Detect which cell encompasses the target text, then output its [x, y] center coordinate. 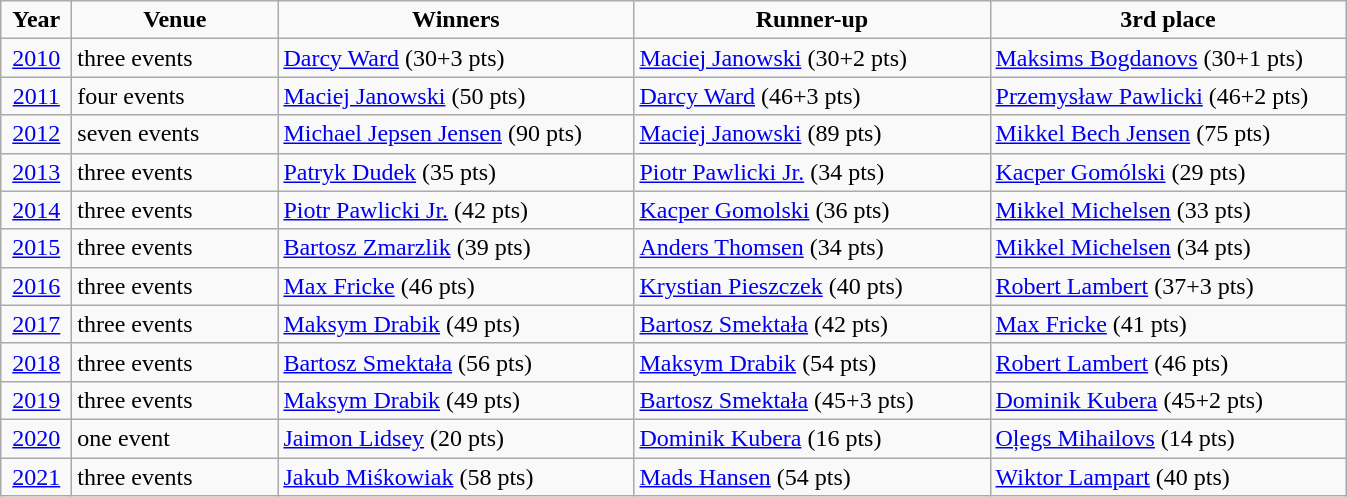
seven events [175, 134]
Oļegs Mihailovs (14 pts) [1168, 438]
Bartosz Smektała (56 pts) [456, 362]
Maciej Janowski (30+2 pts) [812, 58]
3rd place [1168, 20]
Wiktor Lampart (40 pts) [1168, 477]
Kacper Gomolski (36 pts) [812, 210]
2020 [36, 438]
Maciej Janowski (50 pts) [456, 96]
2019 [36, 400]
Runner-up [812, 20]
Robert Lambert (46 pts) [1168, 362]
Darcy Ward (46+3 pts) [812, 96]
2016 [36, 286]
Year [36, 20]
2013 [36, 172]
Maksims Bogdanovs (30+1 pts) [1168, 58]
Dominik Kubera (45+2 pts) [1168, 400]
Darcy Ward (30+3 pts) [456, 58]
Jaimon Lidsey (20 pts) [456, 438]
Bartosz Zmarzlik (39 pts) [456, 248]
2010 [36, 58]
Maciej Janowski (89 pts) [812, 134]
Piotr Pawlicki Jr. (34 pts) [812, 172]
Winners [456, 20]
Mikkel Bech Jensen (75 pts) [1168, 134]
2017 [36, 324]
Mikkel Michelsen (33 pts) [1168, 210]
Max Fricke (46 pts) [456, 286]
Michael Jepsen Jensen (90 pts) [456, 134]
Przemysław Pawlicki (46+2 pts) [1168, 96]
Mikkel Michelsen (34 pts) [1168, 248]
Patryk Dudek (35 pts) [456, 172]
Bartosz Smektała (45+3 pts) [812, 400]
2014 [36, 210]
four events [175, 96]
Jakub Miśkowiak (58 pts) [456, 477]
2018 [36, 362]
Max Fricke (41 pts) [1168, 324]
Venue [175, 20]
2021 [36, 477]
2015 [36, 248]
Bartosz Smektała (42 pts) [812, 324]
Kacper Gomólski (29 pts) [1168, 172]
Robert Lambert (37+3 pts) [1168, 286]
Krystian Pieszczek (40 pts) [812, 286]
Piotr Pawlicki Jr. (42 pts) [456, 210]
Dominik Kubera (16 pts) [812, 438]
one event [175, 438]
Anders Thomsen (34 pts) [812, 248]
2012 [36, 134]
2011 [36, 96]
Mads Hansen (54 pts) [812, 477]
Maksym Drabik (54 pts) [812, 362]
